Capture the cell that displays the provided text and extract its [x, y] central coordinate. 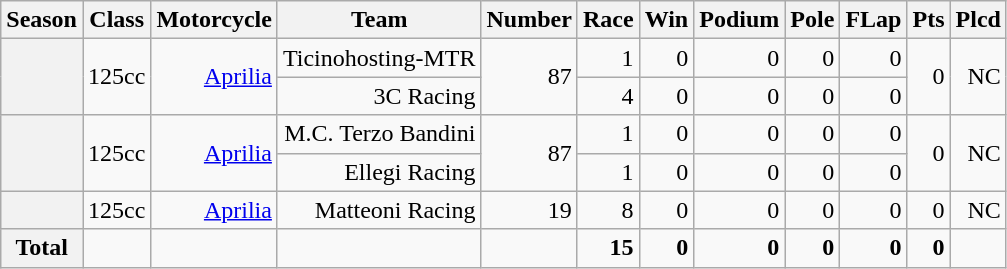
Win [666, 20]
3C Racing [379, 96]
Team [379, 20]
M.C. Terzo Bandini [379, 134]
Pole [812, 20]
Class [116, 20]
8 [608, 210]
FLap [874, 20]
Motorcycle [214, 20]
Pts [928, 20]
Race [608, 20]
Number [529, 20]
Total [42, 248]
Podium [740, 20]
19 [529, 210]
Plcd [978, 20]
Ellegi Racing [379, 172]
4 [608, 96]
Ticinohosting-MTR [379, 58]
Season [42, 20]
15 [608, 248]
Matteoni Racing [379, 210]
